Capture the cell that displays the provided text and extract its (x, y) central coordinate. 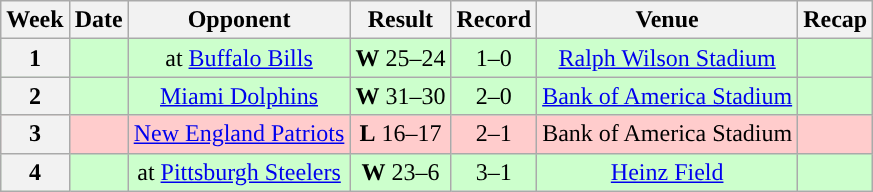
Result (400, 20)
Recap (836, 20)
Record (494, 20)
Venue (668, 20)
2–0 (494, 96)
W 23–6 (400, 172)
1–0 (494, 58)
Miami Dolphins (239, 96)
Heinz Field (668, 172)
Date (98, 20)
1 (35, 58)
2–1 (494, 134)
L 16–17 (400, 134)
W 31–30 (400, 96)
Ralph Wilson Stadium (668, 58)
at Buffalo Bills (239, 58)
3 (35, 134)
Week (35, 20)
at Pittsburgh Steelers (239, 172)
2 (35, 96)
Opponent (239, 20)
New England Patriots (239, 134)
4 (35, 172)
3–1 (494, 172)
W 25–24 (400, 58)
